Extract the (X, Y) coordinate from the center of the cell holding the provided text.  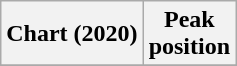
Chart (2020) (72, 34)
Peakposition (189, 34)
